Find where the given text appears and provide that cell's center as (X, Y) coordinate. 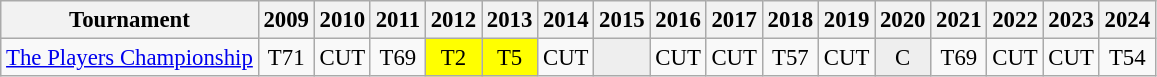
T54 (1127, 58)
C (903, 58)
2018 (790, 20)
2019 (846, 20)
2011 (398, 20)
T5 (510, 58)
2010 (342, 20)
2022 (1015, 20)
2024 (1127, 20)
2016 (678, 20)
2012 (453, 20)
2013 (510, 20)
Tournament (130, 20)
T2 (453, 58)
2017 (734, 20)
2021 (959, 20)
T71 (286, 58)
2020 (903, 20)
The Players Championship (130, 58)
2009 (286, 20)
2023 (1071, 20)
2014 (566, 20)
2015 (622, 20)
T57 (790, 58)
